From the cell containing the given text, extract its center point as [X, Y] coordinate. 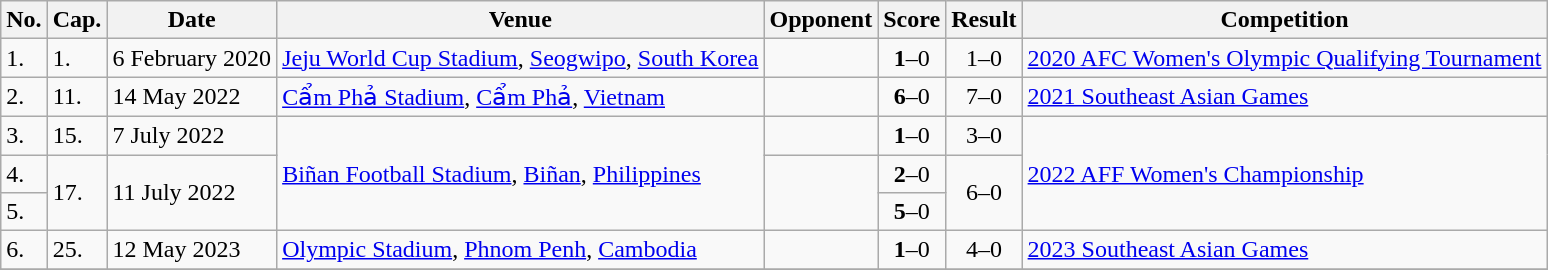
2. [24, 97]
2021 Southeast Asian Games [1284, 97]
6 February 2020 [192, 58]
12 May 2023 [192, 250]
Olympic Stadium, Phnom Penh, Cambodia [520, 250]
7–0 [984, 97]
2022 AFF Women's Championship [1284, 173]
14 May 2022 [192, 97]
Venue [520, 20]
5–0 [912, 212]
Biñan Football Stadium, Biñan, Philippines [520, 173]
Result [984, 20]
Opponent [821, 20]
11. [77, 97]
4. [24, 173]
11 July 2022 [192, 192]
2023 Southeast Asian Games [1284, 250]
Date [192, 20]
2020 AFC Women's Olympic Qualifying Tournament [1284, 58]
2–0 [912, 173]
Cap. [77, 20]
5. [24, 212]
7 July 2022 [192, 135]
No. [24, 20]
Cẩm Phả Stadium, Cẩm Phả, Vietnam [520, 97]
4–0 [984, 250]
Competition [1284, 20]
Jeju World Cup Stadium, Seogwipo, South Korea [520, 58]
25. [77, 250]
3. [24, 135]
3–0 [984, 135]
15. [77, 135]
6. [24, 250]
17. [77, 192]
Score [912, 20]
